Extract the (x, y) coordinate from the center of the cell holding the provided text.  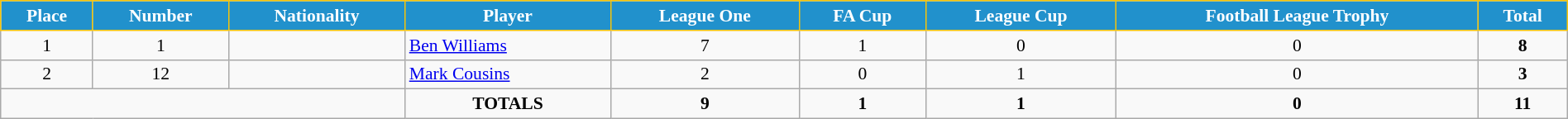
Mark Cousins (508, 74)
League One (705, 16)
Football League Trophy (1297, 16)
9 (705, 104)
Nationality (316, 16)
11 (1523, 104)
Ben Williams (508, 45)
TOTALS (508, 104)
Place (47, 16)
12 (160, 74)
Number (160, 16)
Player (508, 16)
3 (1523, 74)
7 (705, 45)
League Cup (1021, 16)
8 (1523, 45)
Total (1523, 16)
FA Cup (862, 16)
